For the text-containing cell, return its midpoint in [X, Y] coordinate format. 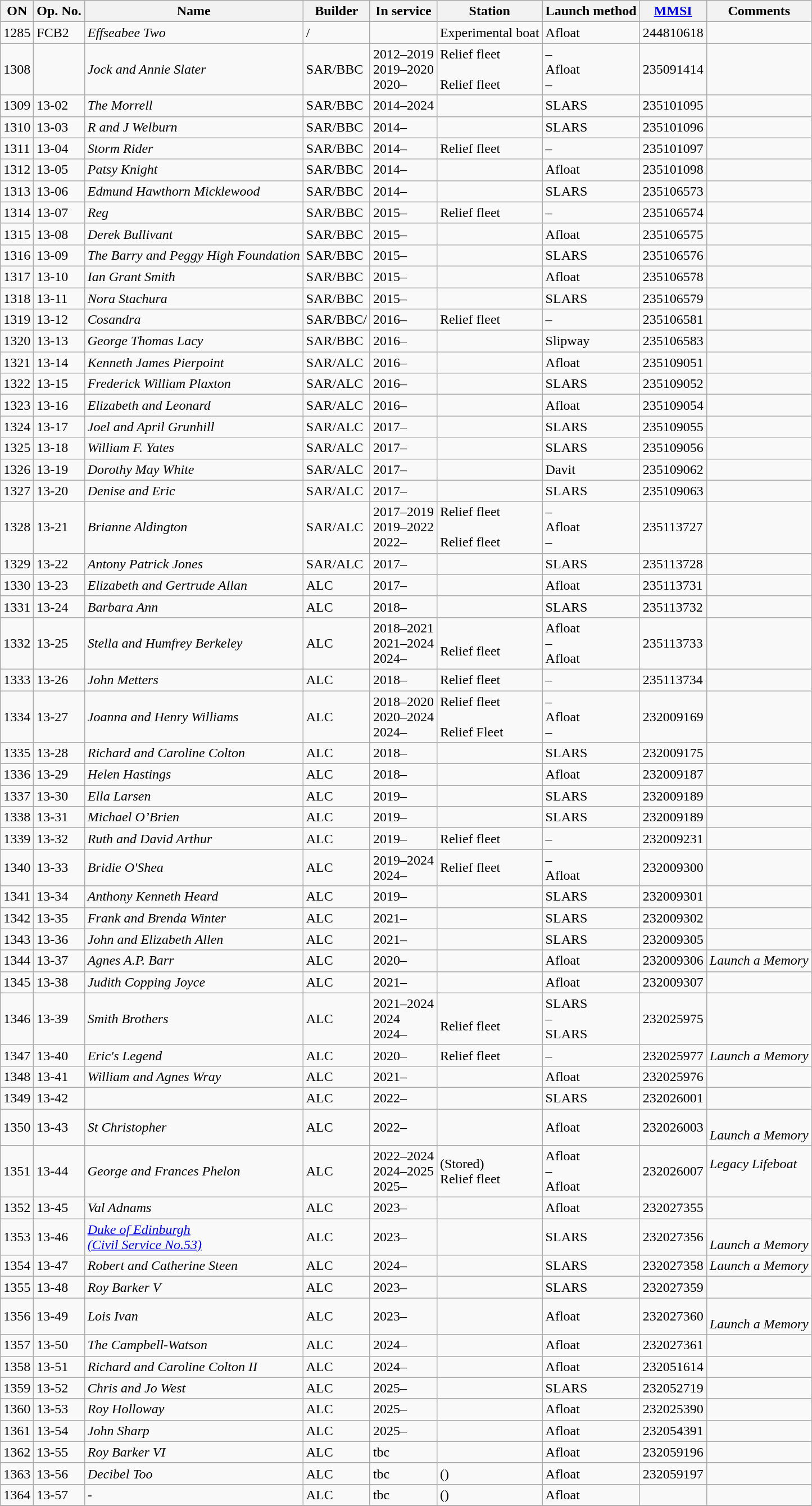
Launch method [591, 11]
In service [403, 11]
232051614 [673, 1367]
Ruth and David Arthur [193, 839]
1341 [17, 897]
235109062 [673, 469]
13-32 [59, 839]
235101095 [673, 106]
13-54 [59, 1431]
FCB2 [59, 33]
13-39 [59, 1019]
1329 [17, 564]
13-50 [59, 1345]
Effseabee Two [193, 33]
1364 [17, 1495]
1331 [17, 607]
1359 [17, 1388]
232025975 [673, 1019]
2019–20242024– [403, 868]
John Sharp [193, 1431]
Denise and Eric [193, 491]
Davit [591, 469]
13-46 [59, 1237]
2021–202420242024– [403, 1019]
Val Adnams [193, 1208]
13-03 [59, 127]
235113727 [673, 527]
13-30 [59, 796]
(Stored)Relief fleet [489, 1172]
Brianne Aldington [193, 527]
232026001 [673, 1098]
235091414 [673, 69]
1350 [17, 1127]
232027360 [673, 1317]
R and J Welburn [193, 127]
13-15 [59, 384]
Robert and Catherine Steen [193, 1266]
13-45 [59, 1208]
232025390 [673, 1409]
1347 [17, 1055]
235101098 [673, 170]
13-21 [59, 527]
1317 [17, 277]
232009306 [673, 961]
Jock and Annie Slater [193, 69]
232052719 [673, 1388]
13-05 [59, 170]
235106574 [673, 212]
Richard and Caroline Colton II [193, 1367]
Bridie O'Shea [193, 868]
232009305 [673, 939]
- [193, 1495]
–Afloat [591, 868]
13-41 [59, 1077]
1337 [17, 796]
William and Agnes Wray [193, 1077]
John Metters [193, 680]
235113728 [673, 564]
1353 [17, 1237]
1320 [17, 341]
1348 [17, 1077]
13-18 [59, 448]
13-34 [59, 897]
235109056 [673, 448]
13-14 [59, 363]
13-53 [59, 1409]
Dorothy May White [193, 469]
1334 [17, 716]
13-23 [59, 585]
1330 [17, 585]
1308 [17, 69]
George Thomas Lacy [193, 341]
Joanna and Henry Williams [193, 716]
235113733 [673, 643]
1333 [17, 680]
232027358 [673, 1266]
232025977 [673, 1055]
Slipway [591, 341]
1355 [17, 1287]
The Morrell [193, 106]
235101096 [673, 127]
Comments [759, 11]
232026007 [673, 1172]
ON [17, 11]
13-31 [59, 817]
The Barry and Peggy High Foundation [193, 255]
13-51 [59, 1367]
235106573 [673, 191]
1342 [17, 918]
SAR/BBC/ [336, 320]
1352 [17, 1208]
2022–20242024–20252025– [403, 1172]
232059196 [673, 1452]
232054391 [673, 1431]
13-38 [59, 982]
1343 [17, 939]
Reg [193, 212]
1285 [17, 33]
1344 [17, 961]
Relief fleetRelief Fleet [489, 716]
13-48 [59, 1287]
Anthony Kenneth Heard [193, 897]
235113732 [673, 607]
Ella Larsen [193, 796]
13-09 [59, 255]
13-52 [59, 1388]
235109051 [673, 363]
Name [193, 11]
13-44 [59, 1172]
Eric's Legend [193, 1055]
Stella and Humfrey Berkeley [193, 643]
13-12 [59, 320]
13-28 [59, 753]
1319 [17, 320]
232009300 [673, 868]
232027361 [673, 1345]
1322 [17, 384]
232026003 [673, 1127]
Edmund Hawthorn Micklewood [193, 191]
232009175 [673, 753]
Legacy Lifeboat [759, 1172]
1358 [17, 1367]
Roy Holloway [193, 1409]
13-49 [59, 1317]
13-07 [59, 212]
1321 [17, 363]
232027359 [673, 1287]
1318 [17, 299]
244810618 [673, 33]
2018–20212021–20242024– [403, 643]
Station [489, 11]
The Campbell-Watson [193, 1345]
1327 [17, 491]
235106583 [673, 341]
Elizabeth and Leonard [193, 405]
13-42 [59, 1098]
Op. No. [59, 11]
/ [336, 33]
235106581 [673, 320]
232009187 [673, 775]
13-37 [59, 961]
235106579 [673, 299]
Patsy Knight [193, 170]
1335 [17, 753]
235106576 [673, 255]
George and Frances Phelon [193, 1172]
1346 [17, 1019]
2017–20192019–20222022– [403, 527]
Frank and Brenda Winter [193, 918]
13-10 [59, 277]
St Christopher [193, 1127]
232027356 [673, 1237]
Frederick William Plaxton [193, 384]
1309 [17, 106]
Roy Barker V [193, 1287]
1315 [17, 234]
Agnes A.P. Barr [193, 961]
1349 [17, 1098]
1325 [17, 448]
232027355 [673, 1208]
13-25 [59, 643]
Lois Ivan [193, 1317]
Joel and April Grunhill [193, 427]
1340 [17, 868]
13-35 [59, 918]
13-20 [59, 491]
235113734 [673, 680]
MMSI [673, 11]
Kenneth James Pierpoint [193, 363]
235109052 [673, 384]
Storm Rider [193, 148]
235106578 [673, 277]
Nora Stachura [193, 299]
Judith Copping Joyce [193, 982]
13-55 [59, 1452]
1336 [17, 775]
Experimental boat [489, 33]
Helen Hastings [193, 775]
SLARS–SLARS [591, 1019]
1339 [17, 839]
13-19 [59, 469]
13-16 [59, 405]
Elizabeth and Gertrude Allan [193, 585]
1312 [17, 170]
1324 [17, 427]
13-40 [59, 1055]
13-17 [59, 427]
Decibel Too [193, 1473]
1314 [17, 212]
Ian Grant Smith [193, 277]
13-13 [59, 341]
Barbara Ann [193, 607]
232009169 [673, 716]
1345 [17, 982]
13-27 [59, 716]
1332 [17, 643]
1356 [17, 1317]
235109054 [673, 405]
235106575 [673, 234]
13-26 [59, 680]
1357 [17, 1345]
13-02 [59, 106]
1328 [17, 527]
232009231 [673, 839]
13-29 [59, 775]
2012–20192019–20202020– [403, 69]
1354 [17, 1266]
232009301 [673, 897]
William F. Yates [193, 448]
235113731 [673, 585]
Smith Brothers [193, 1019]
Richard and Caroline Colton [193, 753]
Cosandra [193, 320]
Derek Bullivant [193, 234]
13-24 [59, 607]
1363 [17, 1473]
1351 [17, 1172]
232009307 [673, 982]
235101097 [673, 148]
Builder [336, 11]
13-33 [59, 868]
13-47 [59, 1266]
13-57 [59, 1495]
13-43 [59, 1127]
Duke of Edinburgh(Civil Service No.53) [193, 1237]
13-06 [59, 191]
1323 [17, 405]
1310 [17, 127]
2018–20202020–20242024– [403, 716]
235109063 [673, 491]
1360 [17, 1409]
13-56 [59, 1473]
John and Elizabeth Allen [193, 939]
Chris and Jo West [193, 1388]
1338 [17, 817]
232059197 [673, 1473]
2014–2024 [403, 106]
Michael O’Brien [193, 817]
13-22 [59, 564]
1313 [17, 191]
13-04 [59, 148]
13-08 [59, 234]
1361 [17, 1431]
1362 [17, 1452]
1311 [17, 148]
1326 [17, 469]
232025976 [673, 1077]
1316 [17, 255]
13-36 [59, 939]
Roy Barker VI [193, 1452]
232009302 [673, 918]
235109055 [673, 427]
Antony Patrick Jones [193, 564]
13-11 [59, 299]
